Extract the (X, Y) coordinate from the center of the cell holding the provided text.  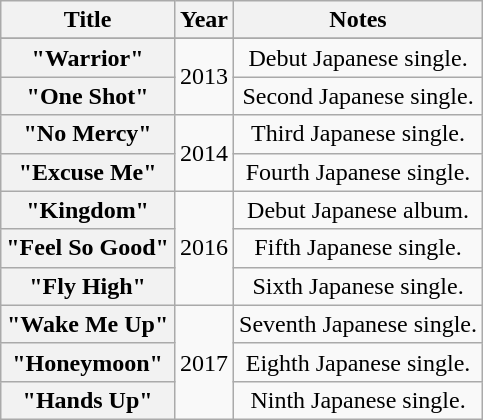
Fourth Japanese single. (358, 172)
"Hands Up" (88, 400)
2014 (204, 153)
Seventh Japanese single. (358, 324)
"One Shot" (88, 96)
"Feel So Good" (88, 248)
"Warrior" (88, 58)
2013 (204, 77)
Debut Japanese single. (358, 58)
2017 (204, 362)
Ninth Japanese single. (358, 400)
Notes (358, 20)
Eighth Japanese single. (358, 362)
Title (88, 20)
"No Mercy" (88, 134)
Fifth Japanese single. (358, 248)
2016 (204, 248)
Sixth Japanese single. (358, 286)
Year (204, 20)
Second Japanese single. (358, 96)
"Honeymoon" (88, 362)
"Excuse Me" (88, 172)
"Wake Me Up" (88, 324)
"Kingdom" (88, 210)
Debut Japanese album. (358, 210)
"Fly High" (88, 286)
Third Japanese single. (358, 134)
